Scan for the cell matching the given text and deliver its [X, Y] coordinate at center. 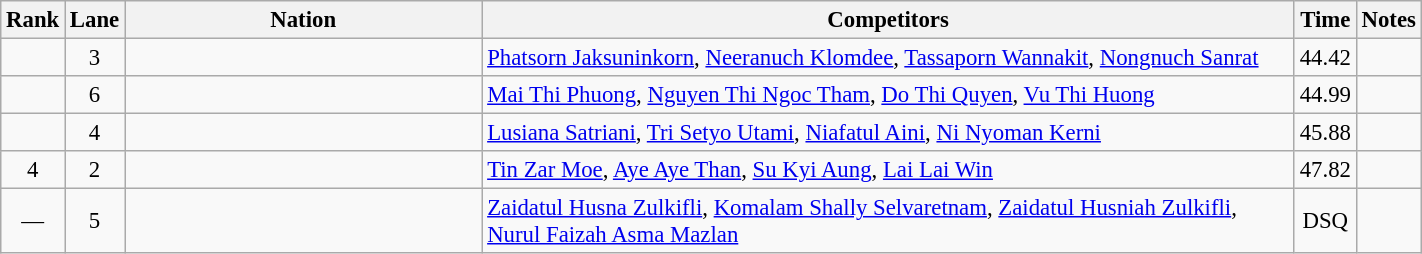
DSQ [1325, 222]
5 [95, 222]
Phatsorn Jaksuninkorn, Neeranuch Klomdee, Tassaporn Wannakit, Nongnuch Sanrat [888, 58]
Notes [1388, 20]
Competitors [888, 20]
44.99 [1325, 95]
Lane [95, 20]
Nation [304, 20]
Lusiana Satriani, Tri Setyo Utami, Niafatul Aini, Ni Nyoman Kerni [888, 133]
44.42 [1325, 58]
47.82 [1325, 170]
Zaidatul Husna Zulkifli, Komalam Shally Selvaretnam, Zaidatul Husniah Zulkifli, Nurul Faizah Asma Mazlan [888, 222]
Mai Thi Phuong, Nguyen Thi Ngoc Tham, Do Thi Quyen, Vu Thi Huong [888, 95]
Rank [33, 20]
6 [95, 95]
3 [95, 58]
Tin Zar Moe, Aye Aye Than, Su Kyi Aung, Lai Lai Win [888, 170]
2 [95, 170]
45.88 [1325, 133]
Time [1325, 20]
— [33, 222]
